Return the (x, y) coordinate for the center point of the cell that contains the specified text.  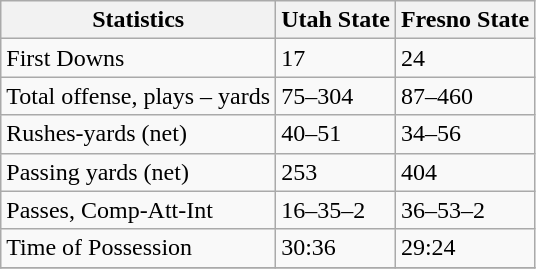
Time of Possession (138, 248)
Fresno State (464, 20)
Passing yards (net) (138, 172)
253 (336, 172)
Total offense, plays – yards (138, 96)
40–51 (336, 134)
75–304 (336, 96)
First Downs (138, 58)
16–35–2 (336, 210)
404 (464, 172)
87–460 (464, 96)
29:24 (464, 248)
36–53–2 (464, 210)
24 (464, 58)
Rushes-yards (net) (138, 134)
Passes, Comp-Att-Int (138, 210)
17 (336, 58)
30:36 (336, 248)
34–56 (464, 134)
Utah State (336, 20)
Statistics (138, 20)
